For the text-containing cell, return its midpoint in (x, y) coordinate format. 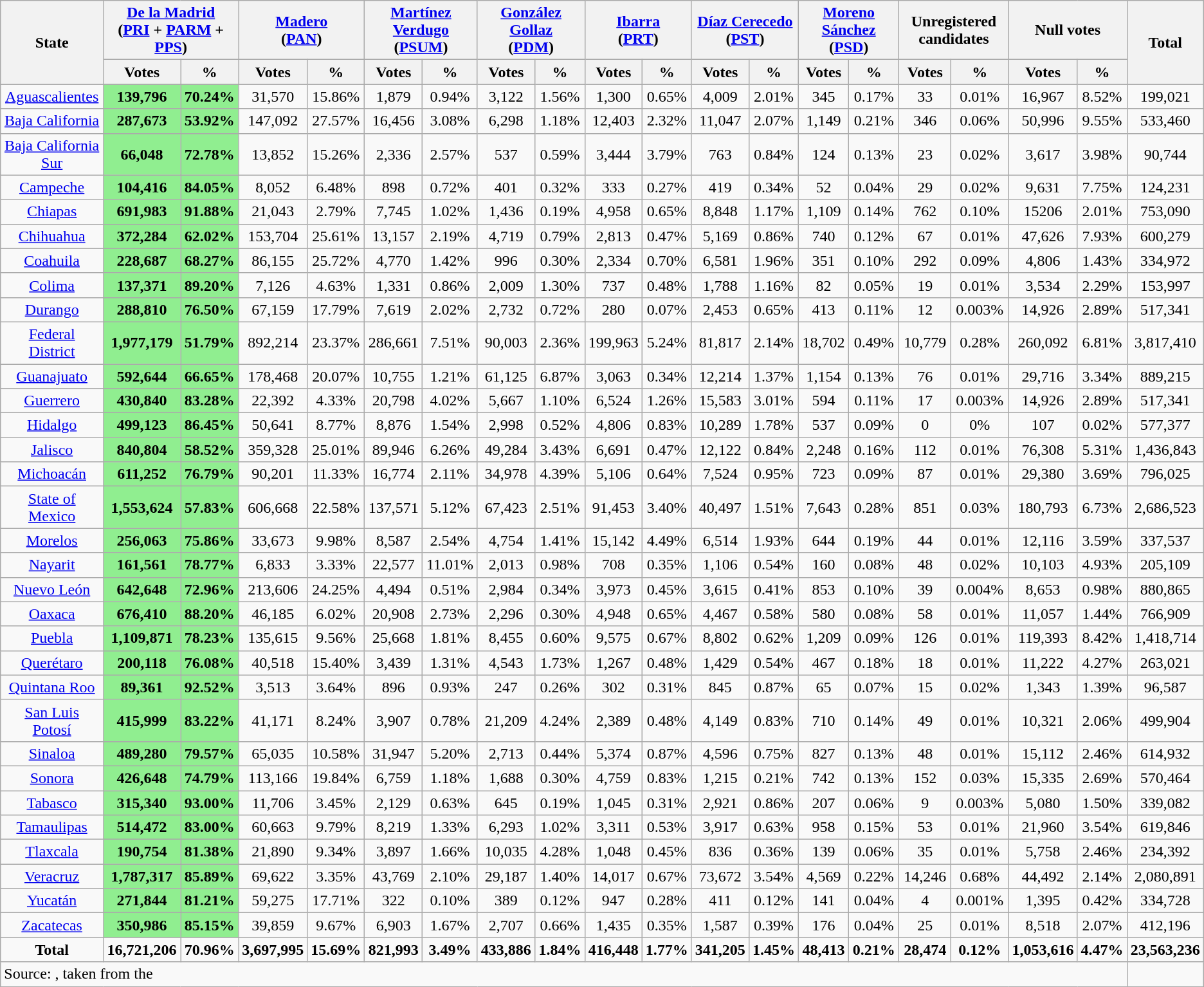
3.45% (336, 802)
17.71% (336, 901)
851 (925, 507)
1.54% (450, 425)
691,983 (142, 212)
514,472 (142, 827)
642,648 (142, 589)
263,021 (1165, 663)
4.33% (336, 401)
4.02% (450, 401)
2.02% (450, 309)
401 (506, 187)
8.42% (1102, 638)
996 (506, 261)
0.53% (666, 827)
3,697,995 (273, 950)
3.08% (450, 121)
346 (925, 121)
3,973 (614, 589)
8,587 (394, 540)
467 (823, 663)
21,960 (1043, 827)
1,267 (614, 663)
0.75% (773, 753)
6,293 (506, 827)
75.86% (210, 540)
28,474 (925, 950)
577,377 (1165, 425)
4.93% (1102, 565)
3,534 (1043, 285)
2,813 (614, 236)
11.01% (450, 565)
411 (720, 901)
0.95% (773, 474)
4 (925, 901)
1.56% (560, 97)
611,252 (142, 474)
4,770 (394, 261)
4.39% (560, 474)
Sinaloa (52, 753)
3.49% (450, 950)
1,215 (720, 778)
5.24% (666, 342)
11.33% (336, 474)
83.00% (210, 827)
58.52% (210, 450)
2,686,523 (1165, 507)
0.64% (666, 474)
4,596 (720, 753)
0.42% (1102, 901)
762 (925, 212)
1,787,317 (142, 876)
1.67% (450, 925)
2.06% (1102, 721)
Tabasco (52, 802)
65,035 (273, 753)
160 (823, 565)
0.16% (874, 450)
9.55% (1102, 121)
72.96% (210, 589)
40,518 (273, 663)
2.69% (1102, 778)
5,758 (1043, 852)
889,215 (1165, 376)
4,543 (506, 663)
433,886 (506, 950)
341,205 (720, 950)
0.79% (560, 236)
766,909 (1165, 614)
Ibarra(PRT) (638, 30)
74.79% (210, 778)
3,897 (394, 852)
753,090 (1165, 212)
Puebla (52, 638)
6.73% (1102, 507)
State of Mexico (52, 507)
6,298 (506, 121)
2,713 (506, 753)
31,570 (273, 97)
Díaz Cerecedo(PST) (745, 30)
23 (925, 154)
5,169 (720, 236)
50,641 (273, 425)
13,852 (273, 154)
47,626 (1043, 236)
3.43% (560, 450)
0.004% (980, 589)
2.51% (560, 507)
2,296 (506, 614)
15.26% (336, 154)
22,392 (273, 401)
207 (823, 802)
710 (823, 721)
0.17% (874, 97)
34,978 (506, 474)
836 (720, 852)
48,413 (823, 950)
345 (823, 97)
2,453 (720, 309)
88.20% (210, 614)
271,844 (142, 901)
2.36% (560, 342)
96,587 (1165, 687)
44,492 (1043, 876)
8,848 (720, 212)
3.01% (773, 401)
2,009 (506, 285)
9.79% (336, 827)
Tlaxcala (52, 852)
2,336 (394, 154)
0.60% (560, 638)
Oaxaca (52, 614)
61,125 (506, 376)
0.36% (773, 852)
67,423 (506, 507)
Quintana Roo (52, 687)
76.08% (210, 663)
8,518 (1043, 925)
0.68% (980, 876)
4,009 (720, 97)
0.41% (773, 589)
180,793 (1043, 507)
2,732 (506, 309)
2.11% (450, 474)
8,802 (720, 638)
4,149 (720, 721)
17.79% (336, 309)
46,185 (273, 614)
51.79% (210, 342)
137,371 (142, 285)
15,335 (1043, 778)
1,429 (720, 663)
Chiapas (52, 212)
958 (823, 827)
153,704 (273, 236)
1,048 (614, 852)
66.65% (210, 376)
0.26% (560, 687)
2.10% (450, 876)
1.50% (1102, 802)
15,583 (720, 401)
4,719 (506, 236)
6.02% (336, 614)
3,311 (614, 827)
76.79% (210, 474)
Martínez Verdugo(PSUM) (421, 30)
Hidalgo (52, 425)
419 (720, 187)
359,328 (273, 450)
1,331 (394, 285)
85.89% (210, 876)
0.52% (560, 425)
Coahuila (52, 261)
86,155 (273, 261)
Jalisco (52, 450)
137,571 (394, 507)
2,921 (720, 802)
1,435 (614, 925)
17 (925, 401)
5,106 (614, 474)
147,092 (273, 121)
Morelos (52, 540)
1,154 (823, 376)
2.79% (336, 212)
1.37% (773, 376)
20,798 (394, 401)
3.59% (1102, 540)
1,045 (614, 802)
1.78% (773, 425)
66,048 (142, 154)
426,648 (142, 778)
3.34% (1102, 376)
San Luis Potosí (52, 721)
112 (925, 450)
9.34% (336, 852)
33,673 (273, 540)
7,643 (823, 507)
4,467 (720, 614)
350,986 (142, 925)
0.51% (450, 589)
947 (614, 901)
15.40% (336, 663)
199,021 (1165, 97)
292 (925, 261)
10,103 (1043, 565)
4.28% (560, 852)
4.49% (666, 540)
5.31% (1102, 450)
Sonora (52, 778)
280 (614, 309)
8,219 (394, 827)
199,963 (614, 342)
2,248 (823, 450)
1.42% (450, 261)
533,460 (1165, 121)
600,279 (1165, 236)
16,967 (1043, 97)
1,149 (823, 121)
De la Madrid(PRI + PARM + PPS) (171, 30)
15.86% (336, 97)
6,759 (394, 778)
499,904 (1165, 721)
0.70% (666, 261)
4,759 (614, 778)
6,903 (394, 925)
333 (614, 187)
135,615 (273, 638)
83.28% (210, 401)
6.87% (560, 376)
3.64% (336, 687)
247 (506, 687)
0.58% (773, 614)
39,859 (273, 925)
Nayarit (52, 565)
Federal District (52, 342)
69,622 (273, 876)
853 (823, 589)
796,025 (1165, 474)
1,106 (720, 565)
70.96% (210, 950)
3.98% (1102, 154)
594 (823, 401)
2,707 (506, 925)
1,300 (614, 97)
3,122 (506, 97)
8,052 (273, 187)
389 (506, 901)
7,524 (720, 474)
7,619 (394, 309)
21,209 (506, 721)
91.88% (210, 212)
1.66% (450, 852)
9,575 (614, 638)
1.45% (773, 950)
334,728 (1165, 901)
7.93% (1102, 236)
302 (614, 687)
4,754 (506, 540)
12,403 (614, 121)
0.78% (450, 721)
78.23% (210, 638)
334,972 (1165, 261)
200,118 (142, 663)
90,201 (273, 474)
Chihuahua (52, 236)
16,774 (394, 474)
Null votes (1068, 30)
González Gollaz(PDM) (531, 30)
124 (823, 154)
153,997 (1165, 285)
213,606 (273, 589)
10,289 (720, 425)
234,392 (1165, 852)
2,998 (506, 425)
12,214 (720, 376)
89.20% (210, 285)
8.77% (336, 425)
44 (925, 540)
1,109,871 (142, 638)
5.12% (450, 507)
1,688 (506, 778)
570,464 (1165, 778)
1,209 (823, 638)
15206 (1043, 212)
73,672 (720, 876)
50,996 (1043, 121)
20.07% (336, 376)
1.17% (773, 212)
7.75% (1102, 187)
2,334 (614, 261)
13,157 (394, 236)
52 (823, 187)
3.79% (666, 154)
76,308 (1043, 450)
16,456 (394, 121)
315,340 (142, 802)
821,993 (394, 950)
67,159 (273, 309)
8.24% (336, 721)
0.27% (666, 187)
86.45% (210, 425)
10,755 (394, 376)
119,393 (1043, 638)
81,817 (720, 342)
53.92% (210, 121)
3,513 (273, 687)
1.39% (1102, 687)
2.19% (450, 236)
4,948 (614, 614)
499,123 (142, 425)
580 (823, 614)
12,116 (1043, 540)
Unregistered candidates (954, 30)
7,745 (394, 212)
1,343 (1043, 687)
10.58% (336, 753)
898 (394, 187)
41,171 (273, 721)
827 (823, 753)
65 (823, 687)
19.84% (336, 778)
0 (925, 425)
25.72% (336, 261)
1.21% (450, 376)
3.33% (336, 565)
89,361 (142, 687)
10,035 (506, 852)
Baja California (52, 121)
2,080,891 (1165, 876)
Campeche (52, 187)
14,017 (614, 876)
256,063 (142, 540)
Durango (52, 309)
79.57% (210, 753)
87 (925, 474)
141 (823, 901)
416,448 (614, 950)
15,112 (1043, 753)
430,840 (142, 401)
15.69% (336, 950)
12,122 (720, 450)
25,668 (394, 638)
107 (1043, 425)
840,804 (142, 450)
Guerrero (52, 401)
67 (925, 236)
83.22% (210, 721)
57.83% (210, 507)
19 (925, 285)
1,977,179 (142, 342)
Source: , taken from the (563, 974)
23.37% (336, 342)
29,380 (1043, 474)
1,788 (720, 285)
113,166 (273, 778)
1.16% (773, 285)
4,569 (823, 876)
2,389 (614, 721)
68.27% (210, 261)
0.66% (560, 925)
22.58% (336, 507)
Zacatecas (52, 925)
126 (925, 638)
Baja California Sur (52, 154)
606,668 (273, 507)
708 (614, 565)
84.05% (210, 187)
880,865 (1165, 589)
Guanajuato (52, 376)
9 (925, 802)
288,810 (142, 309)
20,908 (394, 614)
43,769 (394, 876)
2,013 (506, 565)
3.40% (666, 507)
0.93% (450, 687)
0.32% (560, 187)
5,374 (614, 753)
4.63% (336, 285)
139,796 (142, 97)
40,497 (720, 507)
76 (925, 376)
49 (925, 721)
337,537 (1165, 540)
3,444 (614, 154)
896 (394, 687)
7.51% (450, 342)
1.93% (773, 540)
2,984 (506, 589)
5.20% (450, 753)
31,947 (394, 753)
15,142 (614, 540)
1,109 (823, 212)
18 (925, 663)
16,721,206 (142, 950)
14,246 (925, 876)
1.77% (666, 950)
Michoacán (52, 474)
1.10% (560, 401)
351 (823, 261)
29,187 (506, 876)
413 (823, 309)
737 (614, 285)
4,958 (614, 212)
7,126 (273, 285)
Moreno Sánchez(PSD) (848, 30)
1.84% (560, 950)
59,275 (273, 901)
11,706 (273, 802)
1.30% (560, 285)
205,109 (1165, 565)
3.69% (1102, 474)
6.81% (1102, 342)
372,284 (142, 236)
0.94% (450, 97)
1.96% (773, 261)
0.18% (874, 663)
39 (925, 589)
412,196 (1165, 925)
0.15% (874, 827)
0.05% (874, 285)
62.02% (210, 236)
Veracruz (52, 876)
763 (720, 154)
27.57% (336, 121)
35 (925, 852)
6,581 (720, 261)
4.47% (1102, 950)
1.40% (560, 876)
5,080 (1043, 802)
4,494 (394, 589)
90,744 (1165, 154)
Nuevo León (52, 589)
3,907 (394, 721)
1,436 (506, 212)
2,129 (394, 802)
415,999 (142, 721)
619,846 (1165, 827)
3,439 (394, 663)
6,833 (273, 565)
845 (720, 687)
3,917 (720, 827)
Querétaro (52, 663)
1,587 (720, 925)
0.39% (773, 925)
1,553,624 (142, 507)
10,779 (925, 342)
260,092 (1043, 342)
228,687 (142, 261)
18,702 (823, 342)
3,615 (720, 589)
3.35% (336, 876)
60,663 (273, 827)
1,418,714 (1165, 638)
3,817,410 (1165, 342)
8,876 (394, 425)
Aguascalientes (52, 97)
8,653 (1043, 589)
15 (925, 687)
740 (823, 236)
11,222 (1043, 663)
8.52% (1102, 97)
Colima (52, 285)
11,057 (1043, 614)
1.51% (773, 507)
58 (925, 614)
9,631 (1043, 187)
22,577 (394, 565)
723 (823, 474)
9.67% (336, 925)
State (52, 42)
70.24% (210, 97)
89,946 (394, 450)
644 (823, 540)
322 (394, 901)
0.001% (980, 901)
1.41% (560, 540)
78.77% (210, 565)
5,667 (506, 401)
1,436,843 (1165, 450)
92.52% (210, 687)
0.22% (874, 876)
29,716 (1043, 376)
4.24% (560, 721)
645 (506, 802)
29 (925, 187)
339,082 (1165, 802)
6,691 (614, 450)
1.81% (450, 638)
287,673 (142, 121)
489,280 (142, 753)
1.26% (666, 401)
49,284 (506, 450)
676,410 (142, 614)
2.32% (666, 121)
82 (823, 285)
25 (925, 925)
6.26% (450, 450)
2.73% (450, 614)
90,003 (506, 342)
11,047 (720, 121)
152 (925, 778)
8,455 (506, 638)
3,617 (1043, 154)
3,063 (614, 376)
Tamaulipas (52, 827)
4.27% (1102, 663)
176 (823, 925)
93.00% (210, 802)
81.38% (210, 852)
10,321 (1043, 721)
6,514 (720, 540)
892,214 (273, 342)
1.44% (1102, 614)
1,395 (1043, 901)
0.59% (560, 154)
178,468 (273, 376)
1.43% (1102, 261)
85.15% (210, 925)
592,644 (142, 376)
124,231 (1165, 187)
6,524 (614, 401)
0.44% (560, 753)
2.29% (1102, 285)
53 (925, 827)
6.48% (336, 187)
1,879 (394, 97)
139 (823, 852)
161,561 (142, 565)
1,053,616 (1043, 950)
2.57% (450, 154)
9.98% (336, 540)
33 (925, 97)
Madero(PAN) (302, 30)
0.49% (874, 342)
24.25% (336, 589)
12 (925, 309)
614,932 (1165, 753)
2.54% (450, 540)
81.21% (210, 901)
72.78% (210, 154)
104,416 (142, 187)
23,563,236 (1165, 950)
1.33% (450, 827)
1.31% (450, 663)
21,890 (273, 852)
Yucatán (52, 901)
9.56% (336, 638)
76.50% (210, 309)
91,453 (614, 507)
190,754 (142, 852)
25.01% (336, 450)
21,043 (273, 212)
286,661 (394, 342)
25.61% (336, 236)
742 (823, 778)
1.73% (560, 663)
0.62% (773, 638)
0% (980, 425)
